Find where the given text appears and provide that cell's center as (X, Y) coordinate. 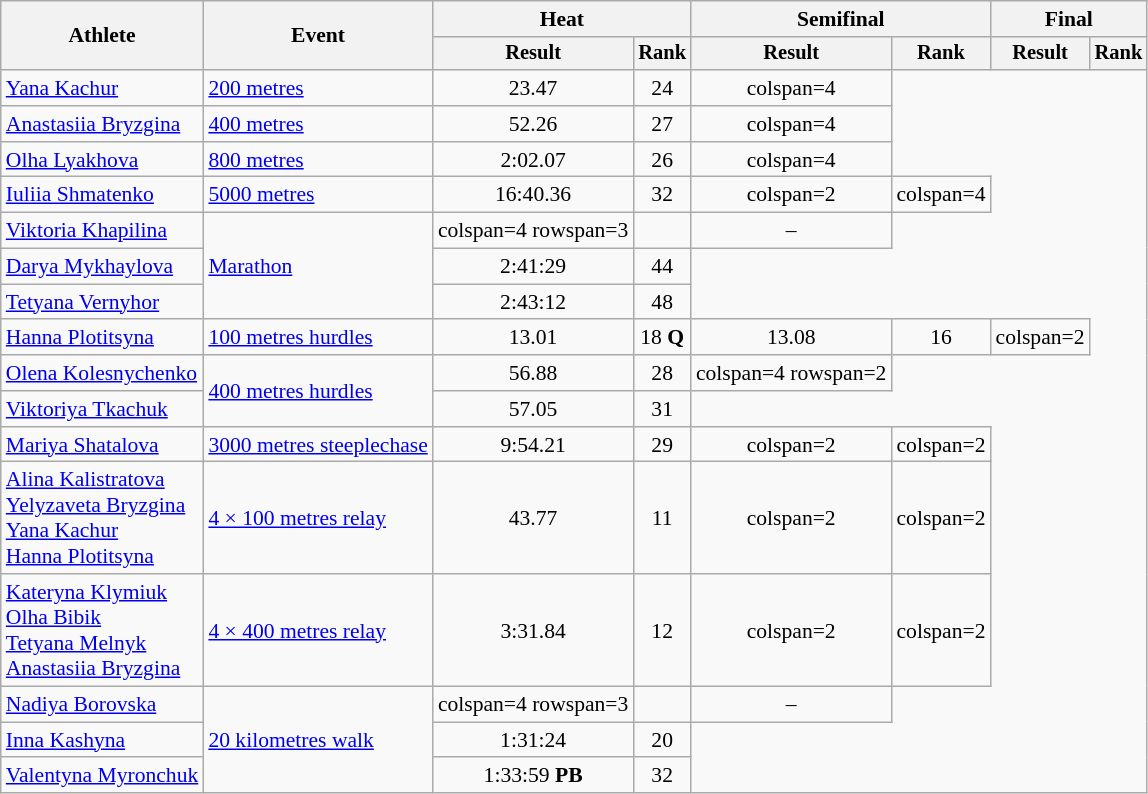
56.88 (534, 373)
Yana Kachur (102, 88)
400 metres hurdles (318, 390)
Anastasiia Bryzgina (102, 124)
13.01 (534, 338)
57.05 (534, 409)
2:43:12 (534, 302)
colspan=4 rowspan=2 (792, 373)
Kateryna KlymiukOlha BibikTetyana MelnykAnastasiia Bryzgina (102, 630)
27 (662, 124)
9:54.21 (534, 445)
16 (940, 338)
Viktoriya Tkachuk (102, 409)
Inna Kashyna (102, 740)
29 (662, 445)
5000 metres (318, 195)
Olha Lyakhova (102, 160)
20 kilometres walk (318, 740)
4 × 400 metres relay (318, 630)
3:31.84 (534, 630)
Iuliia Shmatenko (102, 195)
18 Q (662, 338)
26 (662, 160)
2:02.07 (534, 160)
52.26 (534, 124)
400 metres (318, 124)
44 (662, 267)
800 metres (318, 160)
Alina KalistratovaYelyzaveta BryzginaYana KachurHanna Plotitsyna (102, 518)
2:41:29 (534, 267)
Nadiya Borovska (102, 705)
200 metres (318, 88)
Darya Mykhaylova (102, 267)
13.08 (792, 338)
Mariya Shatalova (102, 445)
Tetyana Vernyhor (102, 302)
1:31:24 (534, 740)
Heat (562, 19)
Olena Kolesnychenko (102, 373)
Final (1070, 19)
Athlete (102, 36)
Viktoria Khapilina (102, 231)
11 (662, 518)
24 (662, 88)
4 × 100 metres relay (318, 518)
100 metres hurdles (318, 338)
Semifinal (841, 19)
Marathon (318, 266)
16:40.36 (534, 195)
Hanna Plotitsyna (102, 338)
23.47 (534, 88)
28 (662, 373)
43.77 (534, 518)
48 (662, 302)
Valentyna Myronchuk (102, 776)
3000 metres steeplechase (318, 445)
1:33:59 PB (534, 776)
20 (662, 740)
12 (662, 630)
Event (318, 36)
31 (662, 409)
